Return the [X, Y] coordinate for the center point of the cell that contains the specified text.  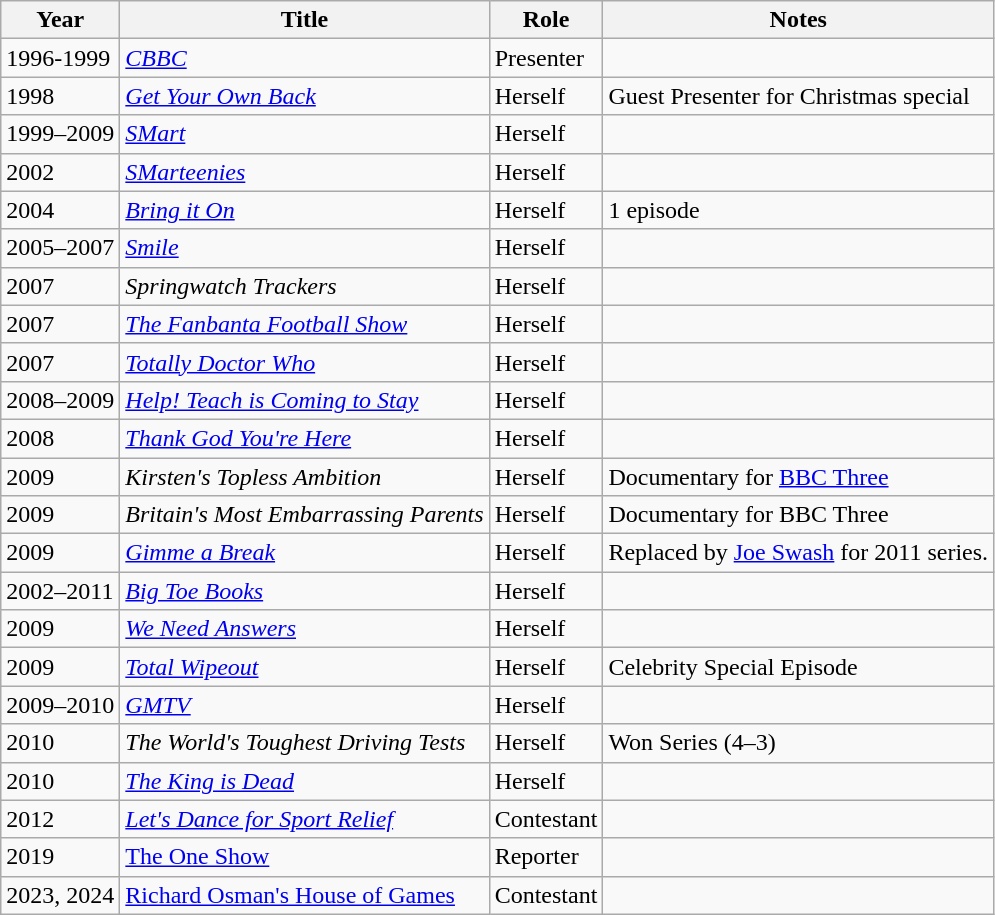
We Need Answers [304, 629]
Help! Teach is Coming to Stay [304, 400]
2019 [60, 857]
Smile [304, 248]
2002–2011 [60, 591]
Get Your Own Back [304, 96]
2002 [60, 172]
SMarteenies [304, 172]
Guest Presenter for Christmas special [798, 96]
1 episode [798, 210]
Bring it On [304, 210]
Let's Dance for Sport Relief [304, 819]
Won Series (4–3) [798, 743]
Britain's Most Embarrassing Parents [304, 515]
Presenter [546, 58]
The World's Toughest Driving Tests [304, 743]
Totally Doctor Who [304, 362]
SMart [304, 134]
Celebrity Special Episode [798, 667]
1996-1999 [60, 58]
2004 [60, 210]
Springwatch Trackers [304, 286]
1999–2009 [60, 134]
Big Toe Books [304, 591]
Thank God You're Here [304, 438]
2005–2007 [60, 248]
GMTV [304, 705]
Total Wipeout [304, 667]
The One Show [304, 857]
2023, 2024 [60, 895]
Title [304, 20]
The King is Dead [304, 781]
CBBC [304, 58]
Role [546, 20]
The Fanbanta Football Show [304, 324]
2009–2010 [60, 705]
Year [60, 20]
2008–2009 [60, 400]
Richard Osman's House of Games [304, 895]
Notes [798, 20]
Replaced by Joe Swash for 2011 series. [798, 553]
Reporter [546, 857]
1998 [60, 96]
Kirsten's Topless Ambition [304, 477]
2012 [60, 819]
2008 [60, 438]
Gimme a Break [304, 553]
